Provide the [X, Y] coordinate of the cell's center where the given text is located.  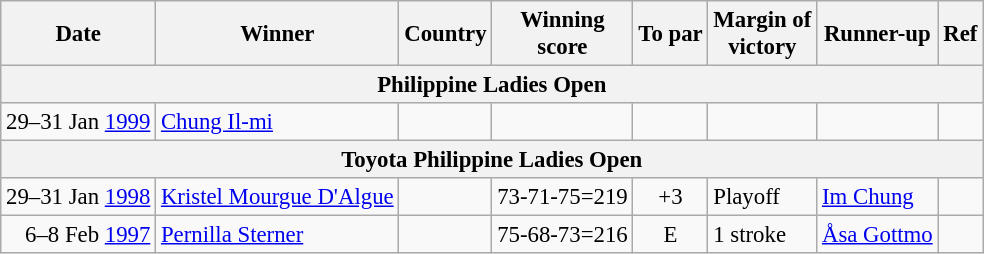
Chung Il-mi [278, 122]
Playoff [762, 197]
73-71-75=219 [562, 197]
Winner [278, 34]
Date [78, 34]
+3 [670, 197]
Country [446, 34]
29–31 Jan 1998 [78, 197]
Winningscore [562, 34]
Toyota Philippine Ladies Open [492, 160]
To par [670, 34]
Pernilla Sterner [278, 235]
29–31 Jan 1999 [78, 122]
Åsa Gottmo [878, 235]
75-68-73=216 [562, 235]
6–8 Feb 1997 [78, 235]
Ref [960, 34]
Margin ofvictory [762, 34]
Runner-up [878, 34]
1 stroke [762, 235]
Kristel Mourgue D'Algue [278, 197]
E [670, 235]
Philippine Ladies Open [492, 85]
Im Chung [878, 197]
